Determine the (x, y) coordinate at the center of the cell enclosing the given text.  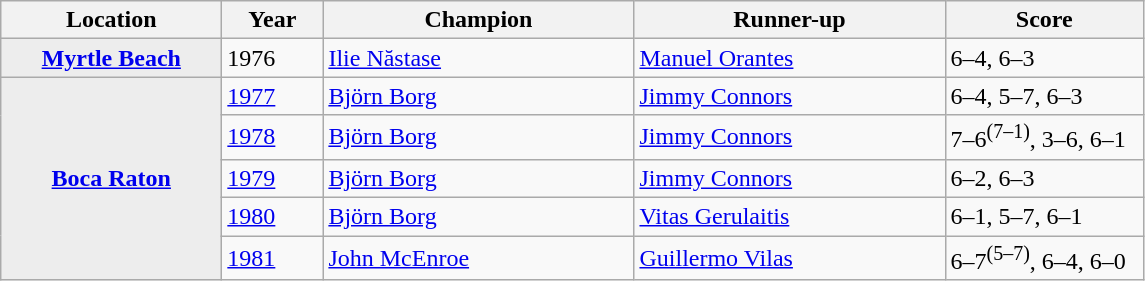
Boca Raton (112, 178)
Myrtle Beach (112, 58)
6–4, 6–3 (1044, 58)
Guillermo Vilas (790, 258)
1980 (272, 217)
6–4, 5–7, 6–3 (1044, 96)
6–7(5–7), 6–4, 6–0 (1044, 258)
1977 (272, 96)
1981 (272, 258)
Manuel Orantes (790, 58)
Ilie Năstase (478, 58)
Score (1044, 20)
Vitas Gerulaitis (790, 217)
1978 (272, 138)
1976 (272, 58)
John McEnroe (478, 258)
Champion (478, 20)
7–6(7–1), 3–6, 6–1 (1044, 138)
6–2, 6–3 (1044, 178)
1979 (272, 178)
Year (272, 20)
6–1, 5–7, 6–1 (1044, 217)
Runner-up (790, 20)
Location (112, 20)
